Find where the given text appears and provide that cell's center as (x, y) coordinate. 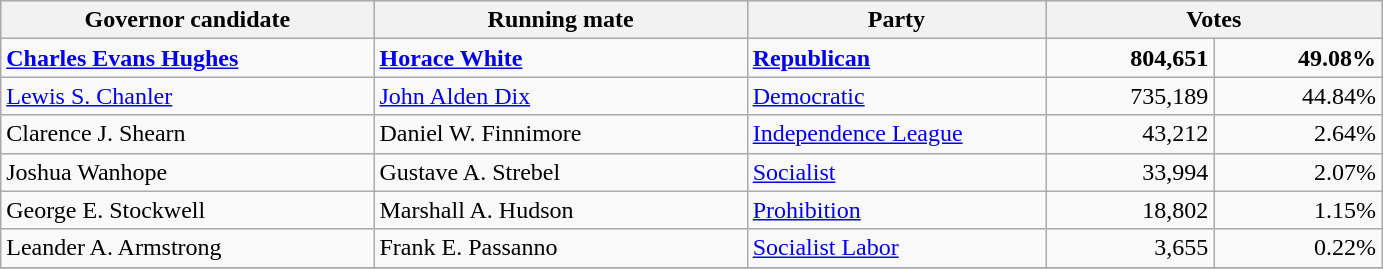
18,802 (1130, 210)
George E. Stockwell (188, 210)
Leander A. Armstrong (188, 248)
Horace White (560, 58)
Prohibition (896, 210)
0.22% (1298, 248)
804,651 (1130, 58)
44.84% (1298, 96)
Republican (896, 58)
Gustave A. Strebel (560, 172)
Governor candidate (188, 20)
Democratic (896, 96)
Running mate (560, 20)
33,994 (1130, 172)
2.64% (1298, 134)
Clarence J. Shearn (188, 134)
Lewis S. Chanler (188, 96)
3,655 (1130, 248)
Marshall A. Hudson (560, 210)
49.08% (1298, 58)
Socialist (896, 172)
Joshua Wanhope (188, 172)
Votes (1214, 20)
Independence League (896, 134)
Socialist Labor (896, 248)
1.15% (1298, 210)
735,189 (1130, 96)
John Alden Dix (560, 96)
43,212 (1130, 134)
Charles Evans Hughes (188, 58)
2.07% (1298, 172)
Daniel W. Finnimore (560, 134)
Frank E. Passanno (560, 248)
Party (896, 20)
